Extract the [X, Y] coordinate from the center of the cell holding the provided text.  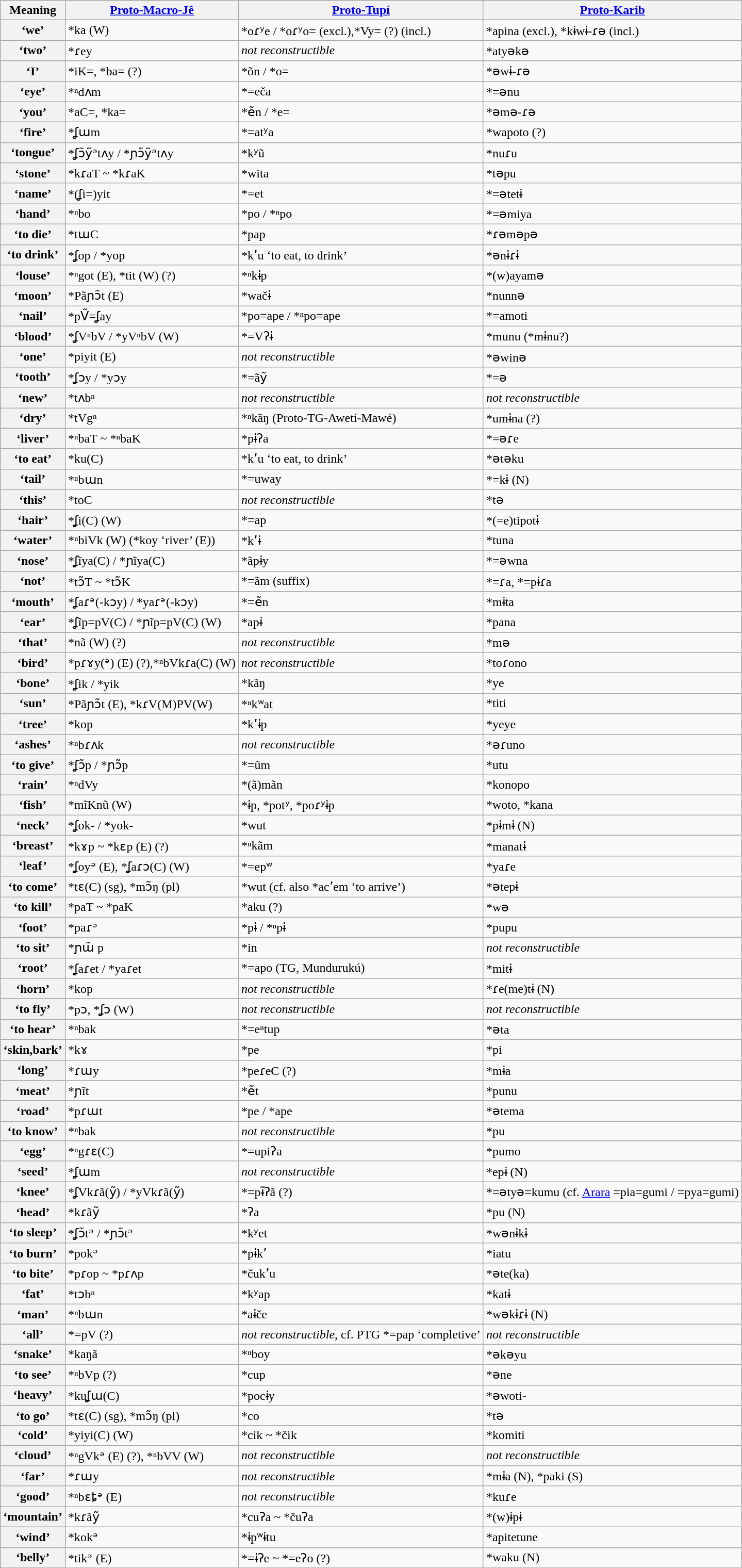
*piyit (E) [152, 357]
‘all’ [33, 1334]
*=ənu [613, 92]
*wə [613, 907]
‘tail’ [33, 479]
*ye [613, 683]
‘horn’ [33, 989]
*=amoti [613, 316]
‘to hear’ [33, 1030]
*=uway [361, 479]
‘nail’ [33, 316]
*ʆoyᵊ (E), *ʆaɾɔ(C) (W) [152, 866]
‘cold’ [33, 1435]
*wut [361, 825]
*əta [613, 1030]
*ⁿbaT ~ *ⁿbaK [152, 438]
*=əmiya [613, 214]
*wita [361, 173]
*apina (excl.), *kɨwɨ-ɾə (incl.) [613, 30]
*=kɨ (N) [613, 479]
*ʆĩya(C) / *ɲĩya(C) [152, 561]
*ɨpʷɨtu [361, 1537]
*pu (N) [613, 1212]
*co [361, 1416]
*iatu [613, 1253]
*əwoti- [613, 1395]
*ⁿkãŋ (Proto-TG-Awetí-Mawé) [361, 418]
*mĩKnũ (W) [152, 805]
‘not’ [33, 581]
*pap [361, 234]
*=ẽn [361, 602]
*tVgⁿ [152, 418]
*=et [361, 193]
*aC=, *ka= [152, 112]
*po=ape / *ⁿpo=ape [361, 316]
*ʆɔ̃p / *ɲɔ̃p [152, 765]
*=pɨ̃ʔã (?) [361, 1192]
*oɾʸe / *oɾʸo= (excl.),*Vy= (?) (incl.) [361, 30]
*mɨta [613, 602]
*pe / *ape [361, 1111]
*waku (N) [613, 1558]
‘bone’ [33, 683]
*ənɨɾɨ [613, 255]
*əwɨ-ɾə [613, 71]
*ɨp, *potʸ, *poɾʸɨp [361, 805]
*ẽt [361, 1091]
‘sun’ [33, 704]
*ⁿbo [152, 214]
‘tooth’ [33, 377]
*ɾe(me)tɨ (N) [613, 989]
‘head’ [33, 1212]
*ʆik / *yik [152, 683]
‘far’ [33, 1476]
*pɨʔa [361, 438]
*ⁿgot (E), *tit (W) (?) [152, 275]
*pocɨy [361, 1395]
*apitetune [613, 1537]
*tʌbⁿ [152, 398]
*nã (W) (?) [152, 643]
*ʆĩp=pV(C) / *ɲĩp=pV(C) (W) [152, 622]
*ⁿkʷat [361, 704]
‘meat’ [33, 1091]
*wənɨkɨ [613, 1233]
‘name’ [33, 193]
*munu (*mɨnu?) [613, 336]
*pṼ=ʆay [152, 316]
*=ãỹ [361, 377]
‘stone’ [33, 173]
*ʆɔ̃ỹᵊtʌy / *ɲɔ̃ỹᵊtʌy [152, 153]
‘ashes’ [33, 745]
*in [361, 948]
*ʆok- / *yok- [152, 825]
*ʆaɾᵊ(-kɔy) / *yaɾᵊ(-kɔy) [152, 602]
‘you’ [33, 112]
*=əɾe [613, 438]
‘wind’ [33, 1537]
*pi [613, 1050]
‘seed’ [33, 1171]
*nunnə [613, 296]
‘bird’ [33, 663]
‘fat’ [33, 1294]
*kɾaT ~ *kɾaK [152, 173]
*mə [613, 643]
*əmə-ɾə [613, 112]
*ətema [613, 1111]
*pɨkʼ [361, 1253]
*wəkɨɾɨ (N) [613, 1314]
*wačɨ [361, 296]
*mɨa [613, 1070]
‘two’ [33, 51]
*kaŋã [152, 1354]
*katɨ [613, 1294]
*əkəyu [613, 1354]
‘nose’ [33, 561]
*ətəku [613, 459]
*=eča [361, 92]
*ⁿbVp (?) [152, 1375]
*paɾᵊ [152, 927]
*ʆVkɾã(ỹ) / *yVkɾã(ỹ) [152, 1192]
*õn / *o= [361, 71]
*toɾono [613, 663]
not reconstructible, cf. PTG *=pap ‘completive’ [361, 1334]
*=ətyə=kumu (cf. Arara =pia=gumi / =pya=gumi) [613, 1192]
*mitɨ [613, 968]
‘foot’ [33, 927]
*(ʆi=)yit [152, 193]
*wapoto (?) [613, 133]
*ətepɨ [613, 887]
*čukʼu [361, 1273]
*ⁿbɛȶᵊ (E) [152, 1496]
*kʼɨ [361, 541]
‘to sleep’ [33, 1233]
‘man’ [33, 1314]
*ⁿbɾʌk [152, 745]
*əwinə [613, 357]
*ⁿboy [361, 1354]
‘to go’ [33, 1416]
*ⁿbiVk (W) (*koy ‘river’ (E)) [152, 541]
*atyəkə [613, 51]
*ẽn / *e= [361, 112]
‘heavy’ [33, 1395]
‘that’ [33, 643]
*yaɾe [613, 866]
*yiyi(C) (W) [152, 1435]
*ⁿgɾɛ(C) [152, 1151]
*=upiʔa [361, 1151]
Meaning [33, 10]
‘ear’ [33, 622]
*(w)ɨpɨ [613, 1517]
‘good’ [33, 1496]
‘snake’ [33, 1354]
‘fire’ [33, 133]
*kʼɨp [361, 724]
*=eⁿtup [361, 1030]
‘mouth’ [33, 602]
*tɯC [152, 234]
*titi [613, 704]
*pe [361, 1050]
*əne [613, 1375]
*=ɨʔe ~ *=eʔo (?) [361, 1558]
*əɾuno [613, 745]
*pu [613, 1131]
*tikᵊ (E) [152, 1558]
*ⁿkɨp [361, 275]
*ka (W) [152, 30]
*cuʔa ~ *čuʔa [361, 1517]
*(w)ayamə [613, 275]
*manatɨ [613, 846]
*toC [152, 500]
*kʸet [361, 1233]
*kɤp ~ *kɛp (E) (?) [152, 846]
*kãŋ [361, 683]
‘one’ [33, 357]
*Pãɲɔ̃t (E) [152, 296]
*=əwna [613, 561]
*=Vʔɨ [361, 336]
‘egg’ [33, 1151]
‘fish’ [33, 805]
*ɲĩt [152, 1091]
‘hair’ [33, 520]
‘liver’ [33, 438]
*tɔbⁿ [152, 1294]
*ʆi(C) (W) [152, 520]
‘louse’ [33, 275]
‘skin,bark’ [33, 1050]
*pupu [613, 927]
*iK=, *ba= (?) [152, 71]
‘we’ [33, 30]
*kuɾe [613, 1496]
*kʸũ [361, 153]
*ⁿkãm [361, 846]
‘tree’ [33, 724]
‘root’ [33, 968]
*pɨ / *ⁿpɨ [361, 927]
*=ãm (suffix) [361, 581]
*epɨ (N) [613, 1171]
*ʆVⁿbV / *yVⁿbV (W) [152, 336]
*pɾɯt [152, 1111]
‘mountain’ [33, 1517]
*(=e)tipotɨ [613, 520]
*utu [613, 765]
‘moon’ [33, 296]
*kɤ [152, 1050]
*konopo [613, 785]
*pɾɤy(ᵊ) (E) (?),*ⁿbVkɾa(C) (W) [152, 663]
‘to eat’ [33, 459]
‘to know’ [33, 1131]
‘to kill’ [33, 907]
‘to drink’ [33, 255]
‘tongue’ [33, 153]
*ʔa [361, 1212]
*=ũm [361, 765]
‘to burn’ [33, 1253]
*ɾey [152, 51]
*peɾeC (?) [361, 1070]
*ⁿdVy [152, 785]
*kʸap [361, 1294]
‘hand’ [33, 214]
*(ã)mãn [361, 785]
*=apo (TG, Mundurukú) [361, 968]
*po / *ⁿpo [361, 214]
*woto, *kana [613, 805]
‘to die’ [33, 234]
*=ɾa, *=pɨɾa [613, 581]
‘knee’ [33, 1192]
*aɨče [361, 1314]
*ⁿgVkᵊ (E) (?), *ⁿbVV (W) [152, 1456]
‘belly’ [33, 1558]
*tuna [613, 541]
Proto-Macro-Jê [152, 10]
‘cloud’ [33, 1456]
*=atʸa [361, 133]
‘long’ [33, 1070]
*pɔ, *ʆɔ (W) [152, 1009]
*təpu [613, 173]
*pokᵊ [152, 1253]
*ʆɔy / *yɔy [152, 377]
‘to sit’ [33, 948]
*cup [361, 1375]
*ʆop / *yop [152, 255]
‘to come’ [33, 887]
*ʆaɾet / *yaɾet [152, 968]
‘to fly’ [33, 1009]
*əte(ka) [613, 1273]
*kokᵊ [152, 1537]
*pɨmɨ (N) [613, 825]
*ɾəməpə [613, 234]
*=ap [361, 520]
*Pãɲɔ̃t (E), *kɾV(M)PV(W) [152, 704]
Proto-Karib [613, 10]
‘to bite’ [33, 1273]
‘eye’ [33, 92]
*pana [613, 622]
Proto-Tupí [361, 10]
*ʆɔ̃tᵊ / *ɲɔ̃tᵊ [152, 1233]
*paT ~ *paK [152, 907]
‘breast’ [33, 846]
‘rain’ [33, 785]
*apɨ [361, 622]
*tɔ̃T ~ *tɔ̃K [152, 581]
‘I’ [33, 71]
‘road’ [33, 1111]
*kuʆɯ(C) [152, 1395]
‘dry’ [33, 418]
*yeye [613, 724]
‘blood’ [33, 336]
*aku (?) [361, 907]
*=epʷ [361, 866]
*pɾop ~ *pɾʌp [152, 1273]
*=ətetɨ [613, 193]
‘leaf’ [33, 866]
‘to give’ [33, 765]
*wut (cf. also *acʼem ‘to arrive’) [361, 887]
*ãpɨy [361, 561]
*=ə [613, 377]
*mɨa (N), *paki (S) [613, 1476]
*pumo [613, 1151]
‘water’ [33, 541]
‘to see’ [33, 1375]
*cik ~ *čik [361, 1435]
*=pV (?) [152, 1334]
*punu [613, 1091]
‘neck’ [33, 825]
*nuɾu [613, 153]
‘this’ [33, 500]
*ⁿdʌm [152, 92]
*umɨna (?) [613, 418]
‘new’ [33, 398]
*ku(C) [152, 459]
*ɲɯ̃ p [152, 948]
*komiti [613, 1435]
